Find where the given text appears and provide that cell's center as [X, Y] coordinate. 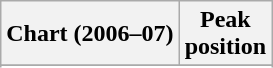
Chart (2006–07) [90, 34]
Peak position [225, 34]
